Provide the [X, Y] coordinate of the cell's center where the given text is located.  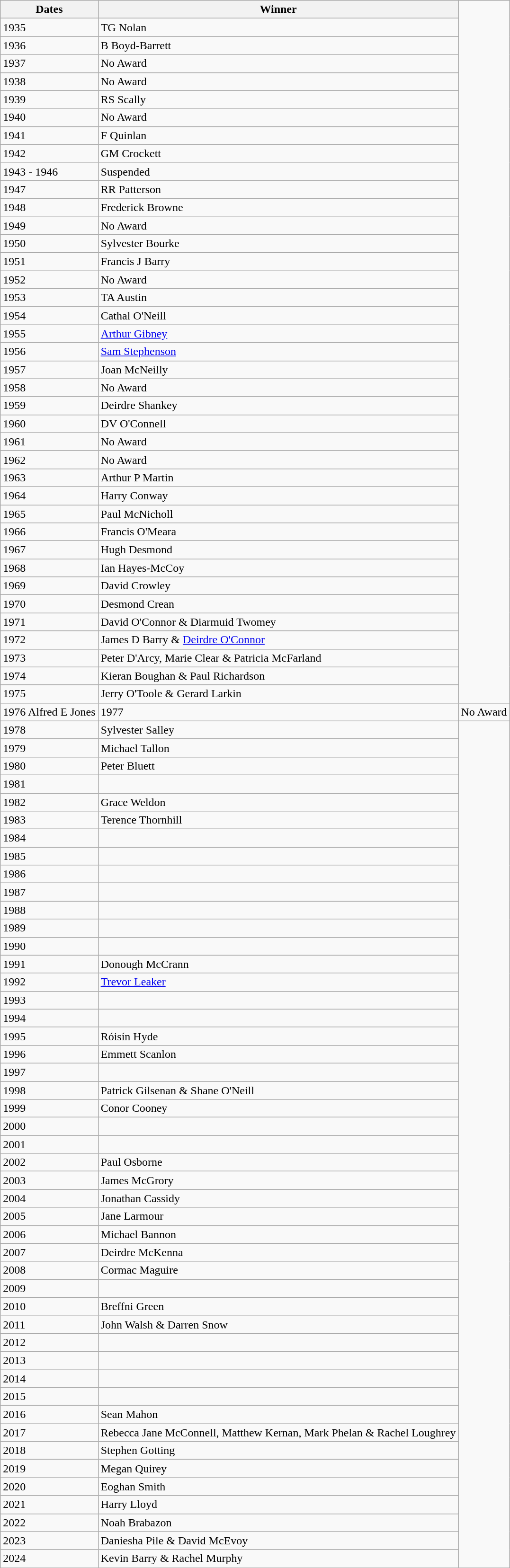
1982 [49, 802]
1981 [49, 784]
Trevor Leaker [278, 982]
1993 [49, 1000]
Rebecca Jane McConnell, Matthew Kernan, Mark Phelan & Rachel Loughrey [278, 1433]
TA Austin [278, 298]
1936 [49, 45]
Deirdre Shankey [278, 406]
Donough McCrann [278, 964]
2019 [49, 1469]
2010 [49, 1306]
Michael Bannon [278, 1234]
2013 [49, 1360]
1976 Alfred E Jones [49, 712]
1962 [49, 460]
1939 [49, 99]
1950 [49, 244]
1988 [49, 910]
1967 [49, 550]
1989 [49, 928]
1994 [49, 1018]
Stephen Gotting [278, 1451]
Francis J Barry [278, 262]
2015 [49, 1397]
2008 [49, 1270]
Hugh Desmond [278, 550]
1941 [49, 135]
1940 [49, 117]
RS Scally [278, 99]
Conor Cooney [278, 1108]
1978 [49, 730]
Ian Hayes-McCoy [278, 568]
Dates [49, 9]
1957 [49, 370]
Breffni Green [278, 1306]
Desmond Crean [278, 604]
1951 [49, 262]
Michael Tallon [278, 748]
Peter D'Arcy, Marie Clear & Patricia McFarland [278, 658]
1958 [49, 388]
Emmett Scanlon [278, 1054]
1971 [49, 622]
1996 [49, 1054]
2002 [49, 1162]
2004 [49, 1198]
1953 [49, 298]
James D Barry & Deirdre O'Connor [278, 640]
Arthur P Martin [278, 478]
2014 [49, 1379]
Jonathan Cassidy [278, 1198]
Peter Bluett [278, 766]
2018 [49, 1451]
1991 [49, 964]
1973 [49, 658]
Cormac Maguire [278, 1270]
1990 [49, 946]
2000 [49, 1126]
Grace Weldon [278, 802]
1966 [49, 532]
DV O'Connell [278, 424]
2012 [49, 1342]
Paul McNicholl [278, 514]
1998 [49, 1090]
1948 [49, 207]
2001 [49, 1144]
2011 [49, 1324]
B Boyd-Barrett [278, 45]
1983 [49, 820]
1965 [49, 514]
TG Nolan [278, 27]
Noah Brabazon [278, 1523]
Daniesha Pile & David McEvoy [278, 1541]
2003 [49, 1180]
Harry Lloyd [278, 1505]
1961 [49, 442]
Jane Larmour [278, 1216]
James McGrory [278, 1180]
1999 [49, 1108]
2020 [49, 1487]
1992 [49, 982]
1938 [49, 81]
Sylvester Salley [278, 730]
1956 [49, 352]
2007 [49, 1252]
2024 [49, 1559]
2005 [49, 1216]
2017 [49, 1433]
1972 [49, 640]
1987 [49, 892]
2023 [49, 1541]
Cathal O'Neill [278, 316]
2009 [49, 1288]
1970 [49, 604]
David Crowley [278, 586]
1949 [49, 226]
1964 [49, 496]
1984 [49, 838]
John Walsh & Darren Snow [278, 1324]
F Quinlan [278, 135]
1937 [49, 63]
1952 [49, 280]
Deirdre McKenna [278, 1252]
RR Patterson [278, 189]
1942 [49, 153]
Sean Mahon [278, 1415]
1977 [278, 712]
Paul Osborne [278, 1162]
Sylvester Bourke [278, 244]
1935 [49, 27]
1947 [49, 189]
Patrick Gilsenan & Shane O'Neill [278, 1090]
1955 [49, 334]
1954 [49, 316]
1980 [49, 766]
1963 [49, 478]
Kieran Boughan & Paul Richardson [278, 676]
GM Crockett [278, 153]
Jerry O'Toole & Gerard Larkin [278, 694]
Megan Quirey [278, 1469]
David O'Connor & Diarmuid Twomey [278, 622]
1995 [49, 1036]
Winner [278, 9]
Joan McNeilly [278, 370]
Francis O'Meara [278, 532]
1975 [49, 694]
Eoghan Smith [278, 1487]
Frederick Browne [278, 207]
1974 [49, 676]
1968 [49, 568]
2021 [49, 1505]
1997 [49, 1072]
Arthur Gibney [278, 334]
2006 [49, 1234]
Harry Conway [278, 496]
Kevin Barry & Rachel Murphy [278, 1559]
Suspended [278, 171]
1960 [49, 424]
1943 - 1946 [49, 171]
Terence Thornhill [278, 820]
2016 [49, 1415]
1979 [49, 748]
1959 [49, 406]
Róisín Hyde [278, 1036]
Sam Stephenson [278, 352]
1986 [49, 874]
1969 [49, 586]
2022 [49, 1523]
1985 [49, 856]
